Identify which cell holds the provided text, then report its (x, y) central coordinate. 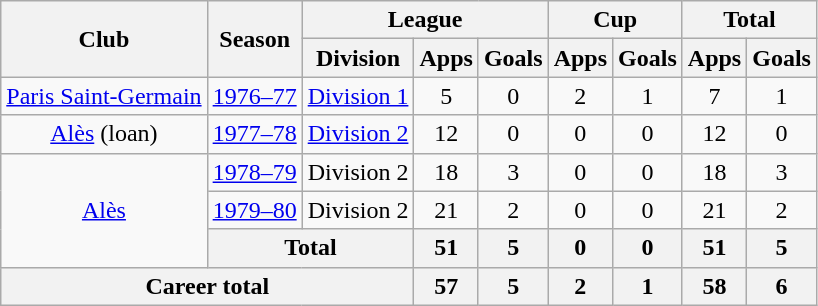
1978–79 (254, 172)
6 (782, 286)
Club (104, 39)
Division 1 (358, 96)
Cup (615, 20)
1976–77 (254, 96)
Season (254, 39)
58 (714, 286)
Paris Saint-Germain (104, 96)
1979–80 (254, 210)
1977–78 (254, 134)
Alès (104, 210)
Alès (loan) (104, 134)
57 (446, 286)
Career total (208, 286)
League (425, 20)
7 (714, 96)
Division (358, 58)
